Search for the cell housing the specified text and yield its (X, Y) center coordinate. 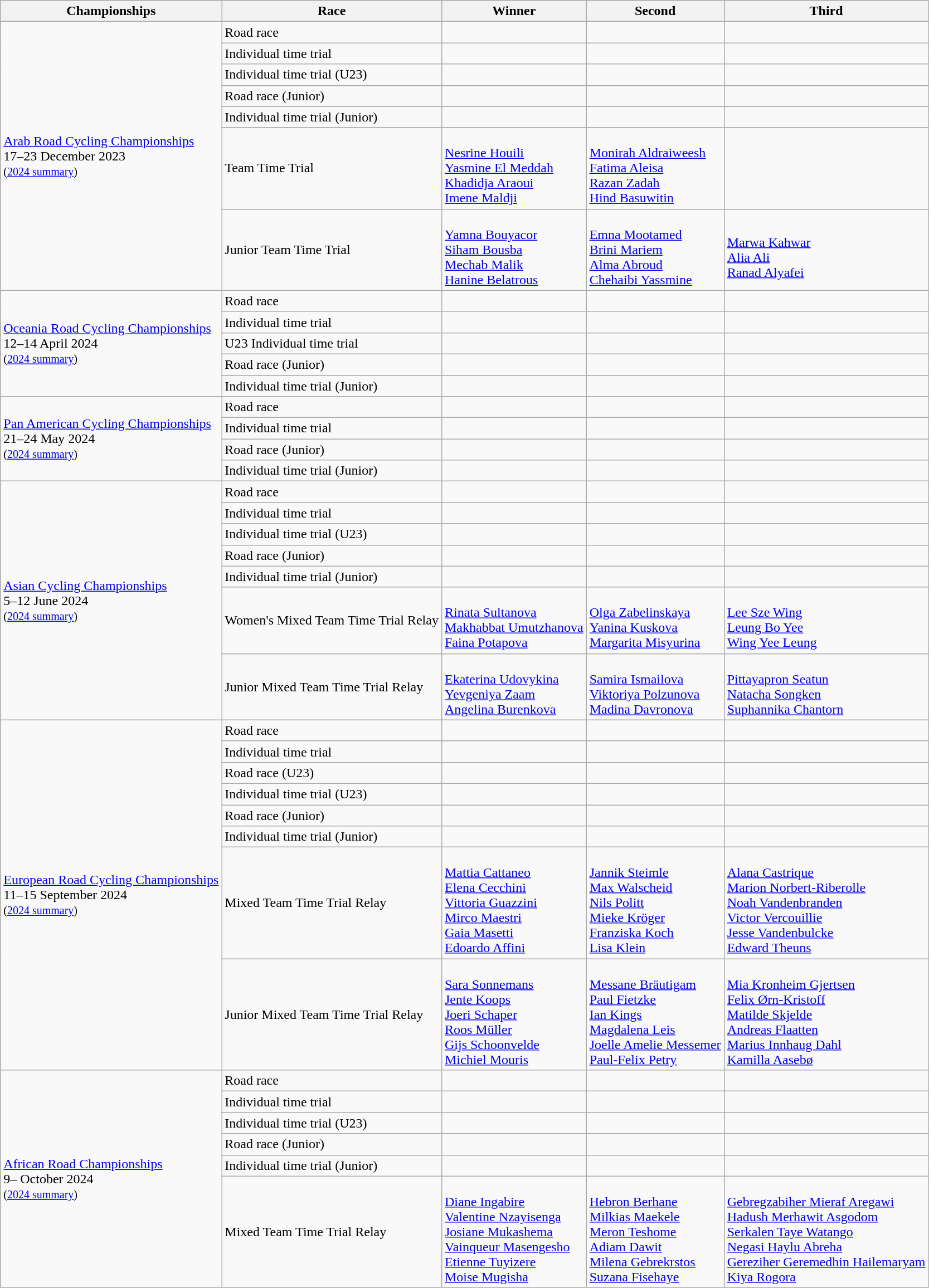
Arab Road Cycling Championships 17–23 December 2023(2024 summary) (111, 156)
Third (826, 11)
Ekaterina UdovykinaYevgeniya ZaamAngelina Burenkova (514, 686)
Marwa KahwarAlia AliRanad Alyafei (826, 250)
Second (655, 11)
Diane IngabireValentine NzayisengaJosiane MukashemaVainqueur MasengeshoEtienne TuyizereMoise Mugisha (514, 1232)
Asian Cycling Championships 5–12 June 2024(2024 summary) (111, 601)
African Road Championships 9– October 2024(2024 summary) (111, 1179)
Rinata SultanovaMakhabbat UmutzhanovaFaina Potapova (514, 621)
Junior Team Time Trial (332, 250)
Mia Kronheim GjertsenFelix Ørn-KristoffMatilde SkjeldeAndreas FlaattenMarius Innhaug DahlKamilla Aasebø (826, 1014)
Hebron BerhaneMilkias MaekeleMeron TeshomeAdiam DawitMilena GebrekrstosSuzana Fisehaye (655, 1232)
Championships (111, 11)
Yamna BouyacorSiham BousbaMechab MalikHanine Belatrous (514, 250)
Olga ZabelinskayaYanina KuskovaMargarita Misyurina (655, 621)
Mattia CattaneoElena CecchiniVittoria GuazziniMirco MaestriGaia MasettiEdoardo Affini (514, 903)
Jannik SteimleMax WalscheidNils PolittMieke KrögerFranziska KochLisa Klein (655, 903)
Sara SonnemansJente KoopsJoeri SchaperRoos MüllerGijs SchoonveldeMichiel Mouris (514, 1014)
Pan American Cycling Championships 21–24 May 2024(2024 summary) (111, 439)
Emna MootamedBrini MariemAlma AbroudChehaibi Yassmine (655, 250)
Road race (U23) (332, 773)
Winner (514, 11)
Samira IsmailovaViktoriya PolzunovaMadina Davronova (655, 686)
Women's Mixed Team Time Trial Relay (332, 621)
Gebregzabiher Mieraf AregawiHadush Merhawit AsgodomSerkalen Taye WatangoNegasi Haylu AbrehaGereziher Geremedhin HailemaryamKiya Rogora (826, 1232)
Race (332, 11)
Alana CastriqueMarion Norbert-RiberolleNoah VandenbrandenVictor VercouillieJesse VandenbulckeEdward Theuns (826, 903)
Monirah AldraiweeshFatima AleisaRazan ZadahHind Basuwitin (655, 168)
Nesrine HouiliYasmine El MeddahKhadidja AraouiImene Maldji (514, 168)
U23 Individual time trial (332, 343)
Lee Sze WingLeung Bo YeeWing Yee Leung (826, 621)
Oceania Road Cycling Championships 12–14 April 2024(2024 summary) (111, 343)
European Road Cycling Championships 11–15 September 2024(2024 summary) (111, 895)
Messane BräutigamPaul FietzkeIan KingsMagdalena LeisJoelle Amelie MessemerPaul-Felix Petry (655, 1014)
Pittayapron SeatunNatacha SongkenSuphannika Chantorn (826, 686)
Team Time Trial (332, 168)
